Pinpoint the cell where the given text exists, returning its [x, y] midpoint coordinate. 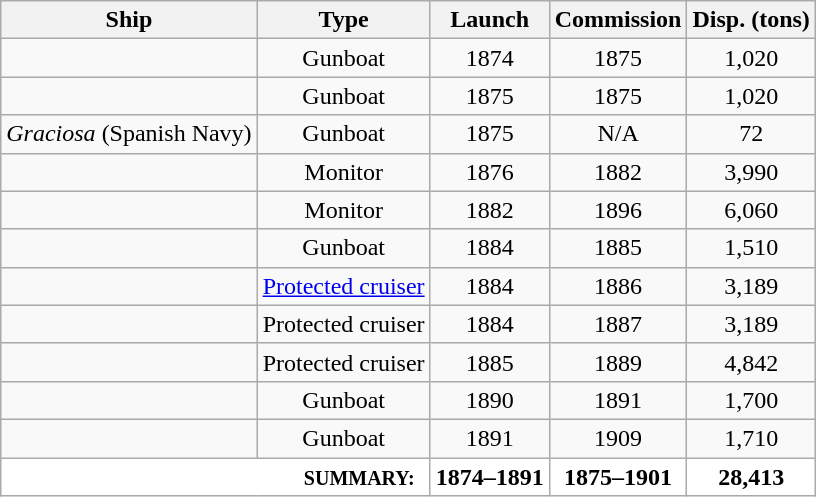
N/A [618, 134]
Ship [129, 20]
1875–1901 [618, 477]
Type [344, 20]
72 [751, 134]
SUMMARY: [216, 477]
1889 [618, 362]
28,413 [751, 477]
1,710 [751, 438]
Launch [490, 20]
1909 [618, 438]
Graciosa (Spanish Navy) [129, 134]
1887 [618, 324]
Commission [618, 20]
1874–1891 [490, 477]
1896 [618, 210]
1,510 [751, 248]
6,060 [751, 210]
1,700 [751, 400]
Disp. (tons) [751, 20]
1876 [490, 172]
3,990 [751, 172]
1874 [490, 58]
4,842 [751, 362]
1886 [618, 286]
1890 [490, 400]
